Return the [x, y] coordinate for the center point of the cell that contains the specified text.  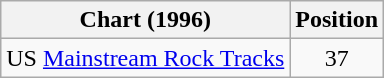
Chart (1996) [146, 20]
37 [337, 58]
Position [337, 20]
US Mainstream Rock Tracks [146, 58]
